Return the (x, y) coordinate for the center point of the cell that contains the specified text.  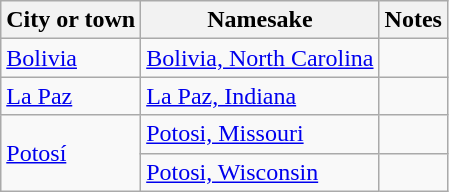
Potosi, Missouri (260, 134)
Notes (413, 20)
La Paz (71, 96)
Bolivia, North Carolina (260, 58)
La Paz, Indiana (260, 96)
Namesake (260, 20)
City or town (71, 20)
Potosi, Wisconsin (260, 172)
Potosí (71, 153)
Bolivia (71, 58)
